Search for the cell housing the specified text and yield its [x, y] center coordinate. 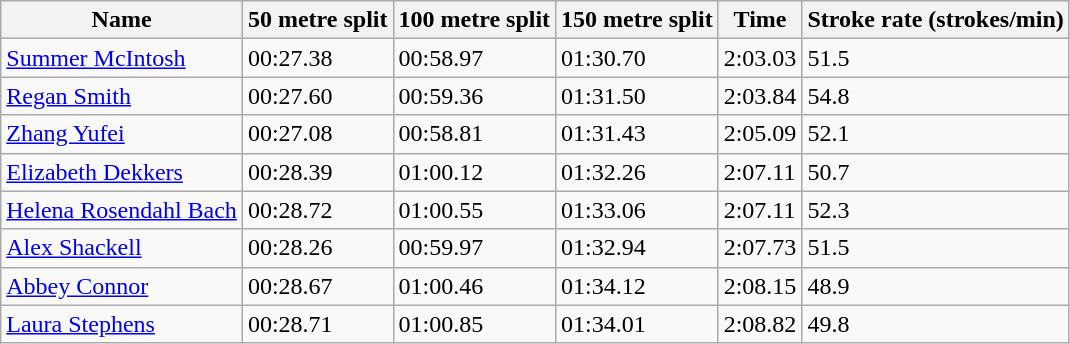
01:34.01 [638, 324]
01:31.50 [638, 96]
00:28.71 [318, 324]
Summer McIntosh [122, 58]
150 metre split [638, 20]
2:08.82 [760, 324]
01:00.85 [474, 324]
01:30.70 [638, 58]
00:27.08 [318, 134]
Elizabeth Dekkers [122, 172]
01:00.46 [474, 286]
Stroke rate (strokes/min) [936, 20]
2:03.84 [760, 96]
2:08.15 [760, 286]
01:34.12 [638, 286]
Regan Smith [122, 96]
01:31.43 [638, 134]
52.3 [936, 210]
2:07.73 [760, 248]
01:32.94 [638, 248]
Abbey Connor [122, 286]
Helena Rosendahl Bach [122, 210]
01:33.06 [638, 210]
00:58.97 [474, 58]
Alex Shackell [122, 248]
50 metre split [318, 20]
01:00.55 [474, 210]
49.8 [936, 324]
2:05.09 [760, 134]
100 metre split [474, 20]
Zhang Yufei [122, 134]
48.9 [936, 286]
50.7 [936, 172]
2:03.03 [760, 58]
00:28.39 [318, 172]
54.8 [936, 96]
00:27.38 [318, 58]
00:27.60 [318, 96]
00:28.26 [318, 248]
Time [760, 20]
00:59.97 [474, 248]
00:58.81 [474, 134]
52.1 [936, 134]
00:59.36 [474, 96]
Laura Stephens [122, 324]
01:00.12 [474, 172]
01:32.26 [638, 172]
Name [122, 20]
00:28.67 [318, 286]
00:28.72 [318, 210]
